Return (X, Y) of the center of cell containing provided text 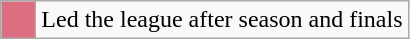
Led the league after season and finals (222, 20)
